Locate the cell with the specified text and output its [X, Y] center coordinate. 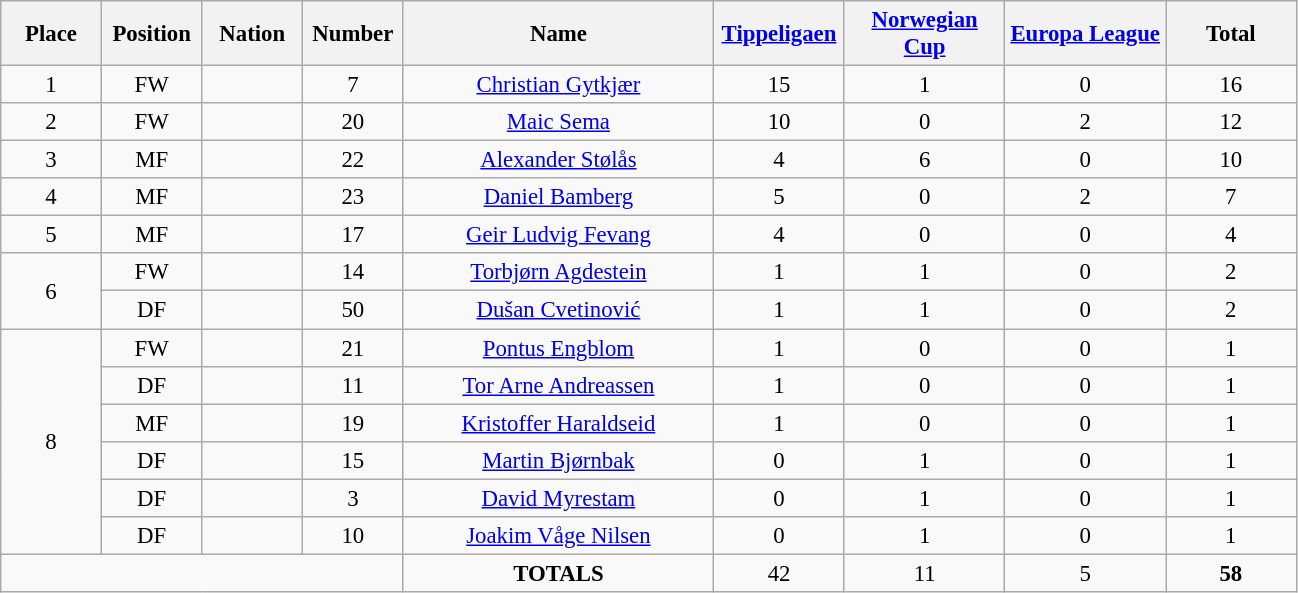
42 [780, 573]
19 [354, 423]
Martin Bjørnbak [558, 460]
50 [354, 310]
Torbjørn Agdestein [558, 273]
Total [1232, 34]
Norwegian Cup [924, 34]
David Myrestam [558, 498]
12 [1232, 122]
Daniel Bamberg [558, 197]
Christian Gytkjær [558, 85]
Joakim Våge Nilsen [558, 536]
17 [354, 235]
Geir Ludvig Fevang [558, 235]
Tippeligaen [780, 34]
Europa League [1086, 34]
23 [354, 197]
Dušan Cvetinović [558, 310]
Kristoffer Haraldseid [558, 423]
22 [354, 160]
Nation [252, 34]
TOTALS [558, 573]
Position [152, 34]
58 [1232, 573]
Alexander Stølås [558, 160]
Pontus Engblom [558, 348]
20 [354, 122]
Name [558, 34]
Place [52, 34]
Number [354, 34]
Maic Sema [558, 122]
21 [354, 348]
Tor Arne Andreassen [558, 385]
8 [52, 442]
16 [1232, 85]
14 [354, 273]
